From the cell containing the given text, extract its center point as (x, y) coordinate. 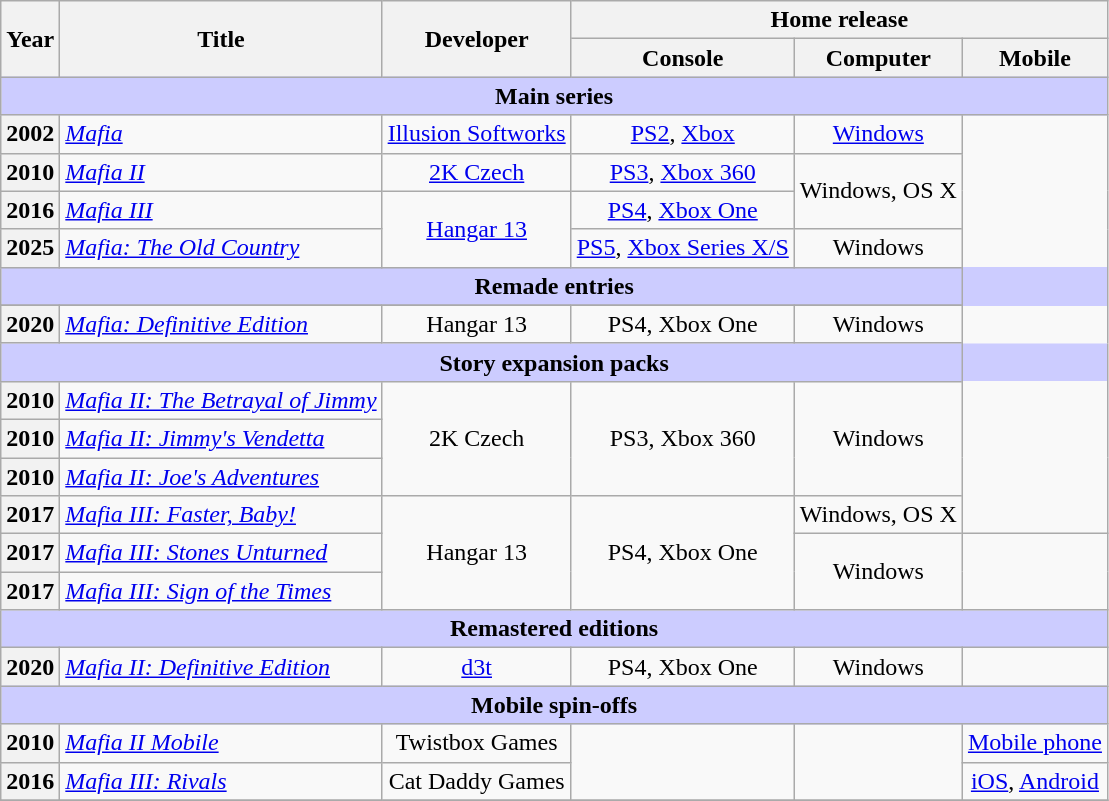
Mafia III (221, 210)
2002 (30, 134)
iOS, Android (1034, 781)
Remastered editions (554, 629)
Computer (878, 58)
d3t (476, 667)
Remade entries (554, 286)
Mafia II: The Betrayal of Jimmy (221, 400)
Mafia III: Stones Unturned (221, 553)
Year (30, 39)
Main series (554, 96)
Story expansion packs (554, 362)
Mafia II: Definitive Edition (221, 667)
Mafia II: Jimmy's Vendetta (221, 438)
Cat Daddy Games (476, 781)
Mafia: The Old Country (221, 248)
PS2, Xbox (682, 134)
Mafia: Definitive Edition (221, 324)
Mobile spin-offs (554, 705)
Mafia II (221, 172)
Mafia III: Rivals (221, 781)
Title (221, 39)
2025 (30, 248)
Mafia II Mobile (221, 743)
Mafia II: Joe's Adventures (221, 477)
PS5, Xbox Series X/S (682, 248)
Illusion Softworks (476, 134)
Twistbox Games (476, 743)
Mafia III: Sign of the Times (221, 591)
Mobile (1034, 58)
Home release (839, 20)
Developer (476, 39)
Console (682, 58)
Mafia (221, 134)
Mafia III: Faster, Baby! (221, 515)
Mobile phone (1034, 743)
